For the text-containing cell, return its midpoint in [x, y] coordinate format. 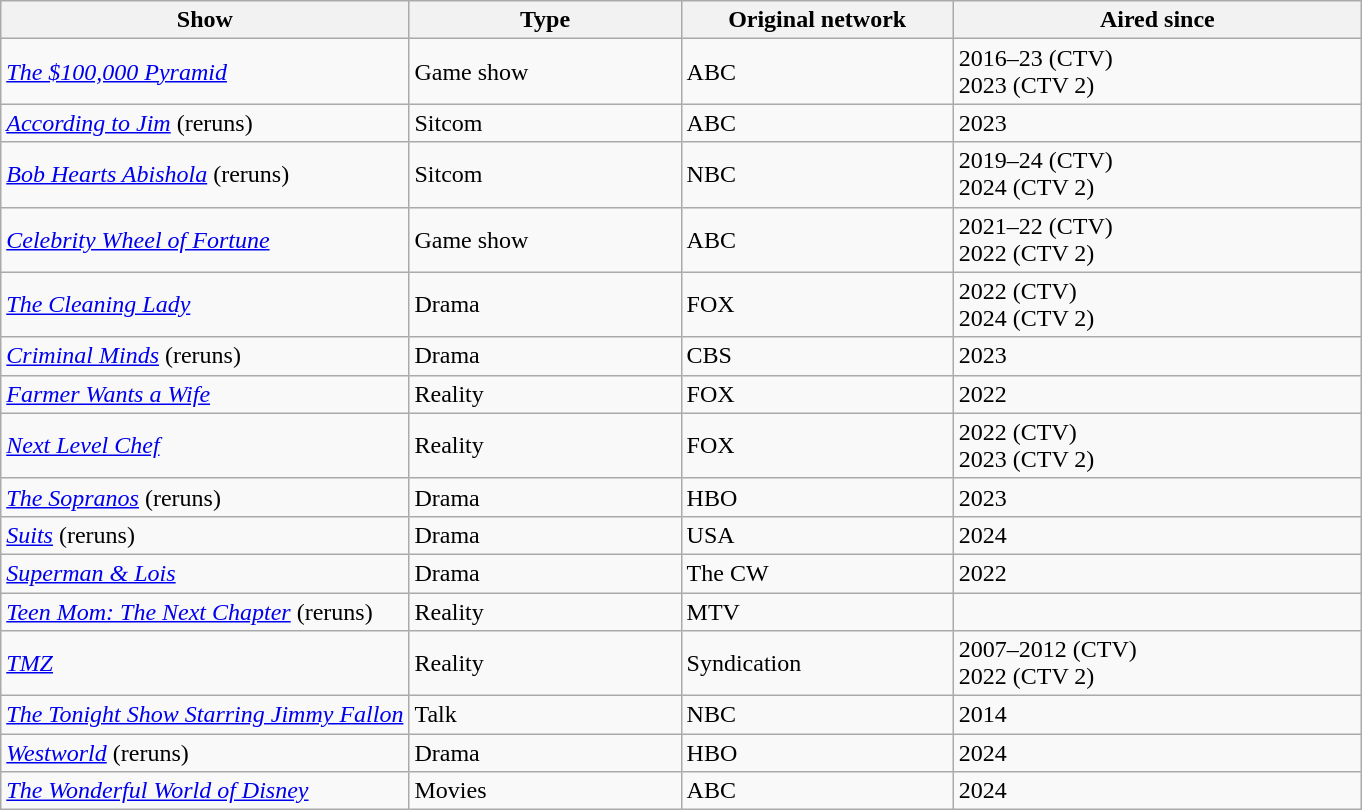
Aired since [1157, 20]
Bob Hearts Abishola (reruns) [205, 174]
The Wonderful World of Disney [205, 791]
Farmer Wants a Wife [205, 394]
The CW [817, 573]
Superman & Lois [205, 573]
TMZ [205, 664]
According to Jim (reruns) [205, 123]
Westworld (reruns) [205, 753]
CBS [817, 356]
USA [817, 535]
Celebrity Wheel of Fortune [205, 240]
The $100,000 Pyramid [205, 72]
Criminal Minds (reruns) [205, 356]
2022 (CTV)2023 (CTV 2) [1157, 446]
2019–24 (CTV)2024 (CTV 2) [1157, 174]
Syndication [817, 664]
2022 (CTV)2024 (CTV 2) [1157, 304]
MTV [817, 611]
2007–2012 (CTV)2022 (CTV 2) [1157, 664]
Original network [817, 20]
2021–22 (CTV)2022 (CTV 2) [1157, 240]
2014 [1157, 715]
Show [205, 20]
Movies [545, 791]
The Tonight Show Starring Jimmy Fallon [205, 715]
Type [545, 20]
The Sopranos (reruns) [205, 497]
2016–23 (CTV)2023 (CTV 2) [1157, 72]
Suits (reruns) [205, 535]
Next Level Chef [205, 446]
Talk [545, 715]
The Cleaning Lady [205, 304]
Teen Mom: The Next Chapter (reruns) [205, 611]
